Return [x, y] of the center of cell containing provided text 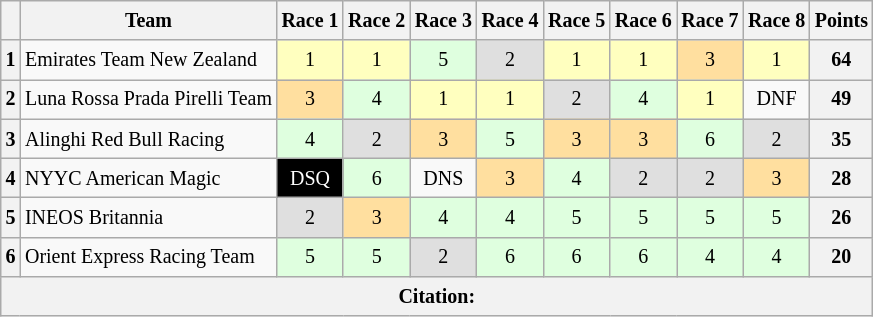
Race 8 [776, 20]
20 [842, 258]
Citation: [437, 296]
Race 6 [644, 20]
Emirates Team New Zealand [148, 60]
Race 7 [710, 20]
Team [148, 20]
DNF [776, 100]
64 [842, 60]
DSQ [310, 178]
Race 1 [310, 20]
Alinghi Red Bull Racing [148, 138]
Points [842, 20]
Race 2 [376, 20]
Luna Rossa Prada Pirelli Team [148, 100]
Race 3 [444, 20]
INEOS Britannia [148, 218]
49 [842, 100]
Race 4 [510, 20]
NYYC American Magic [148, 178]
DNS [444, 178]
Race 5 [576, 20]
28 [842, 178]
Orient Express Racing Team [148, 258]
26 [842, 218]
35 [842, 138]
